Provide the [X, Y] coordinate of the cell's center where the given text is located.  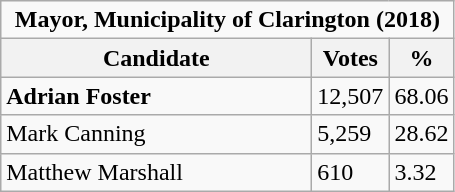
12,507 [350, 96]
5,259 [350, 134]
610 [350, 172]
Matthew Marshall [156, 172]
28.62 [422, 134]
Mayor, Municipality of Clarington (2018) [228, 20]
Adrian Foster [156, 96]
Votes [350, 58]
Candidate [156, 58]
68.06 [422, 96]
% [422, 58]
Mark Canning [156, 134]
3.32 [422, 172]
